For the text-containing cell, return its midpoint in (X, Y) coordinate format. 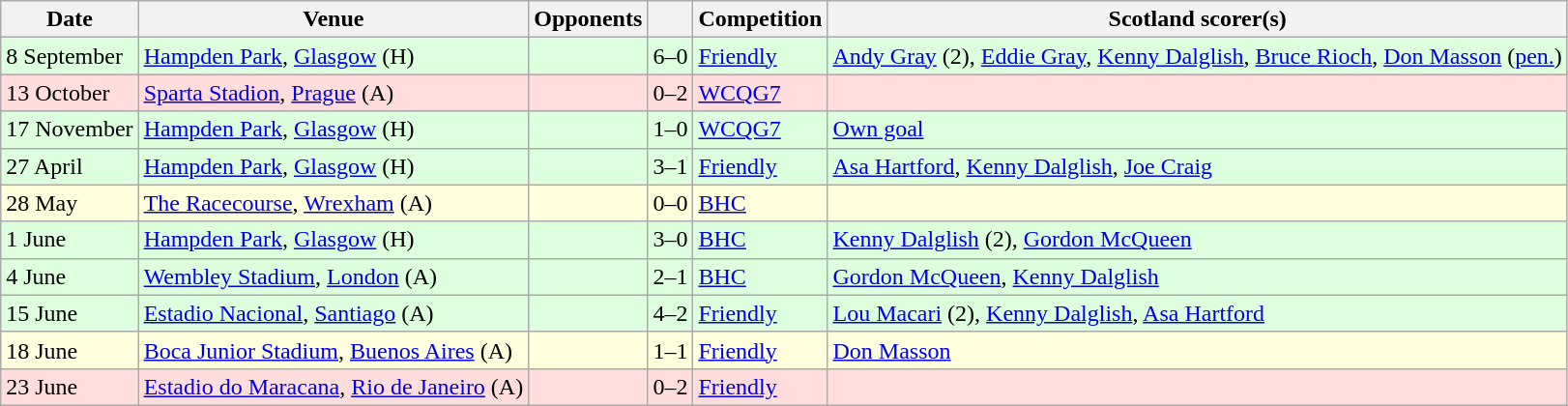
Competition (760, 19)
Own goal (1197, 130)
Estadio do Maracana, Rio de Janeiro (A) (334, 387)
4 June (70, 276)
3–1 (671, 166)
4–2 (671, 313)
8 September (70, 56)
28 May (70, 203)
Gordon McQueen, Kenny Dalglish (1197, 276)
15 June (70, 313)
3–0 (671, 240)
13 October (70, 93)
Kenny Dalglish (2), Gordon McQueen (1197, 240)
1–0 (671, 130)
The Racecourse, Wrexham (A) (334, 203)
Opponents (588, 19)
6–0 (671, 56)
Estadio Nacional, Santiago (A) (334, 313)
Asa Hartford, Kenny Dalglish, Joe Craig (1197, 166)
Sparta Stadion, Prague (A) (334, 93)
Wembley Stadium, London (A) (334, 276)
Date (70, 19)
Andy Gray (2), Eddie Gray, Kenny Dalglish, Bruce Rioch, Don Masson (pen.) (1197, 56)
Don Masson (1197, 350)
23 June (70, 387)
1–1 (671, 350)
2–1 (671, 276)
17 November (70, 130)
27 April (70, 166)
Lou Macari (2), Kenny Dalglish, Asa Hartford (1197, 313)
0–0 (671, 203)
18 June (70, 350)
Boca Junior Stadium, Buenos Aires (A) (334, 350)
Venue (334, 19)
Scotland scorer(s) (1197, 19)
1 June (70, 240)
